Determine the (X, Y) coordinate at the center of the cell enclosing the given text.  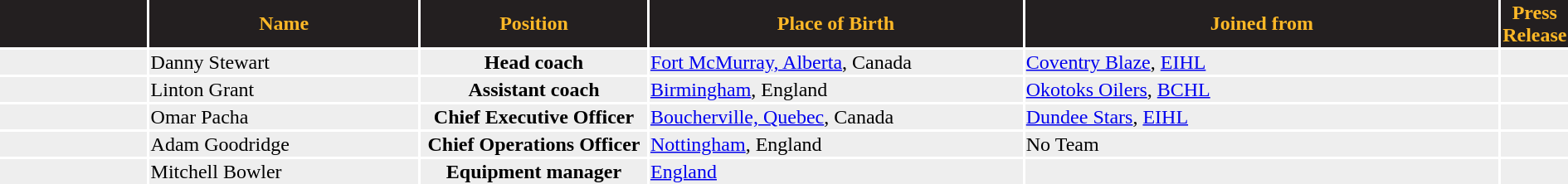
Adam Goodridge (284, 144)
Chief Operations Officer (533, 144)
Equipment manager (533, 172)
Boucherville, Quebec, Canada (835, 117)
Dundee Stars, EIHL (1261, 117)
England (835, 172)
Name (284, 23)
No Team (1261, 144)
Nottingham, England (835, 144)
Linton Grant (284, 90)
Chief Executive Officer (533, 117)
Coventry Blaze, EIHL (1261, 62)
Head coach (533, 62)
Danny Stewart (284, 62)
Okotoks Oilers, BCHL (1261, 90)
Position (533, 23)
Place of Birth (835, 23)
Mitchell Bowler (284, 172)
Fort McMurray, Alberta, Canada (835, 62)
Joined from (1261, 23)
Birmingham, England (835, 90)
Omar Pacha (284, 117)
Assistant coach (533, 90)
Press Release (1535, 23)
